Provide the (x, y) coordinate of the cell's center where the given text is located.  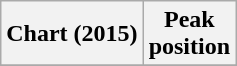
Chart (2015) (72, 34)
Peakposition (189, 34)
